Extract the (x, y) coordinate from the center of the cell holding the provided text.  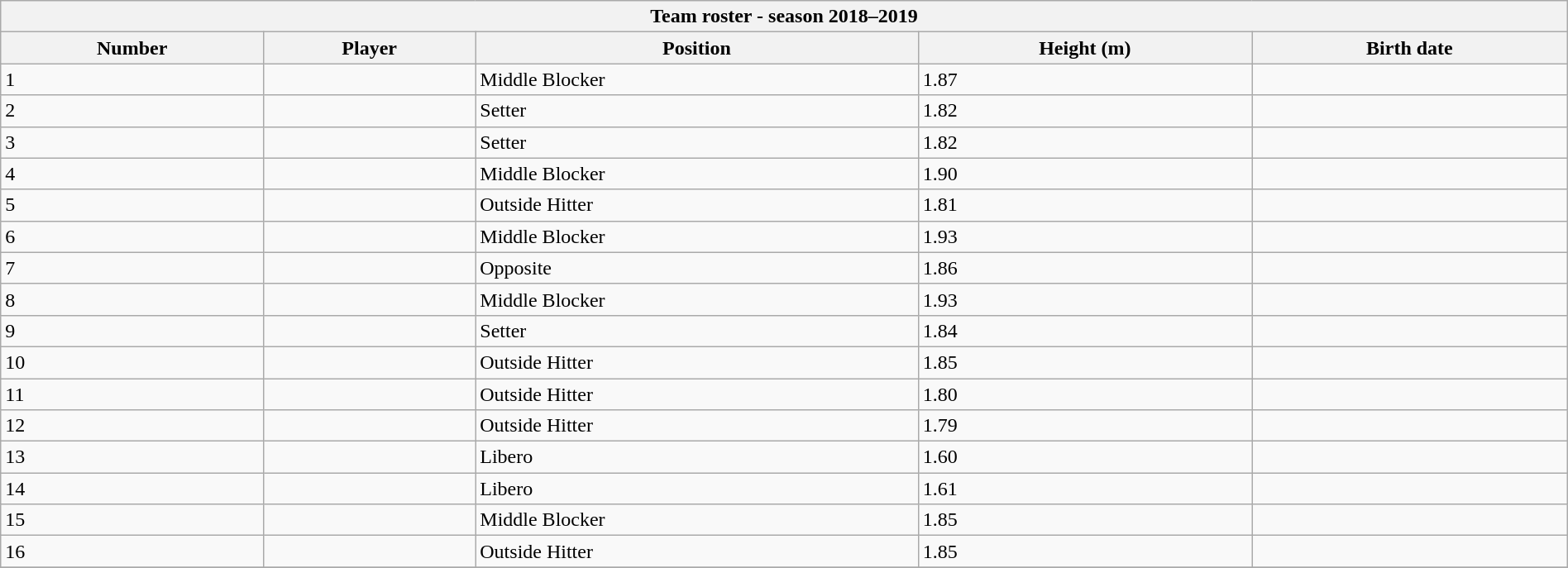
8 (132, 299)
3 (132, 142)
1.87 (1085, 79)
1 (132, 79)
Position (696, 48)
2 (132, 111)
13 (132, 457)
1.61 (1085, 489)
Number (132, 48)
14 (132, 489)
11 (132, 394)
Player (370, 48)
Team roster - season 2018–2019 (784, 17)
12 (132, 426)
4 (132, 174)
1.86 (1085, 268)
9 (132, 331)
15 (132, 520)
1.60 (1085, 457)
10 (132, 362)
1.80 (1085, 394)
6 (132, 236)
16 (132, 551)
5 (132, 205)
1.81 (1085, 205)
1.84 (1085, 331)
7 (132, 268)
Birth date (1410, 48)
1.79 (1085, 426)
1.90 (1085, 174)
Opposite (696, 268)
Height (m) (1085, 48)
